Extract the (x, y) coordinate from the center of the cell holding the provided text.  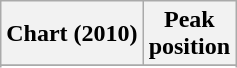
Chart (2010) (72, 34)
Peakposition (189, 34)
